Pinpoint the cell where the given text exists, returning its (x, y) midpoint coordinate. 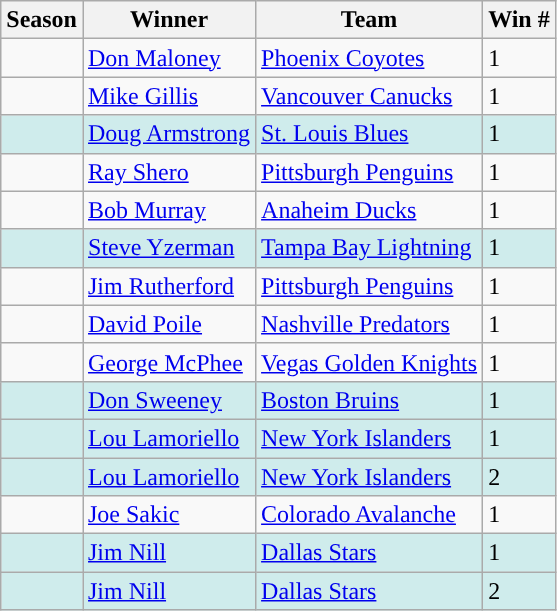
Don Maloney (168, 58)
Anaheim Ducks (370, 210)
Phoenix Coyotes (370, 58)
Vegas Golden Knights (370, 362)
Colorado Avalanche (370, 515)
Steve Yzerman (168, 248)
Win # (520, 20)
Nashville Predators (370, 324)
Mike Gillis (168, 96)
David Poile (168, 324)
Team (370, 20)
Tampa Bay Lightning (370, 248)
Don Sweeney (168, 400)
Doug Armstrong (168, 134)
Boston Bruins (370, 400)
St. Louis Blues (370, 134)
Jim Rutherford (168, 286)
Season (42, 20)
George McPhee (168, 362)
Vancouver Canucks (370, 96)
Bob Murray (168, 210)
Joe Sakic (168, 515)
Ray Shero (168, 172)
Winner (168, 20)
